Search for the cell housing the specified text and yield its [X, Y] center coordinate. 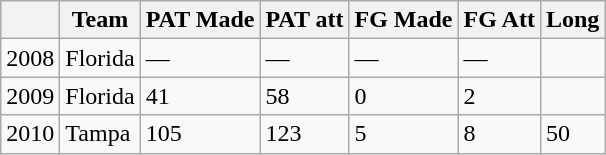
Tampa [100, 134]
0 [404, 96]
PAT Made [200, 20]
2010 [30, 134]
2008 [30, 58]
123 [304, 134]
105 [200, 134]
PAT att [304, 20]
FG Made [404, 20]
58 [304, 96]
50 [572, 134]
2 [499, 96]
2009 [30, 96]
Long [572, 20]
5 [404, 134]
41 [200, 96]
Team [100, 20]
8 [499, 134]
FG Att [499, 20]
